Capture the cell that displays the provided text and extract its (X, Y) central coordinate. 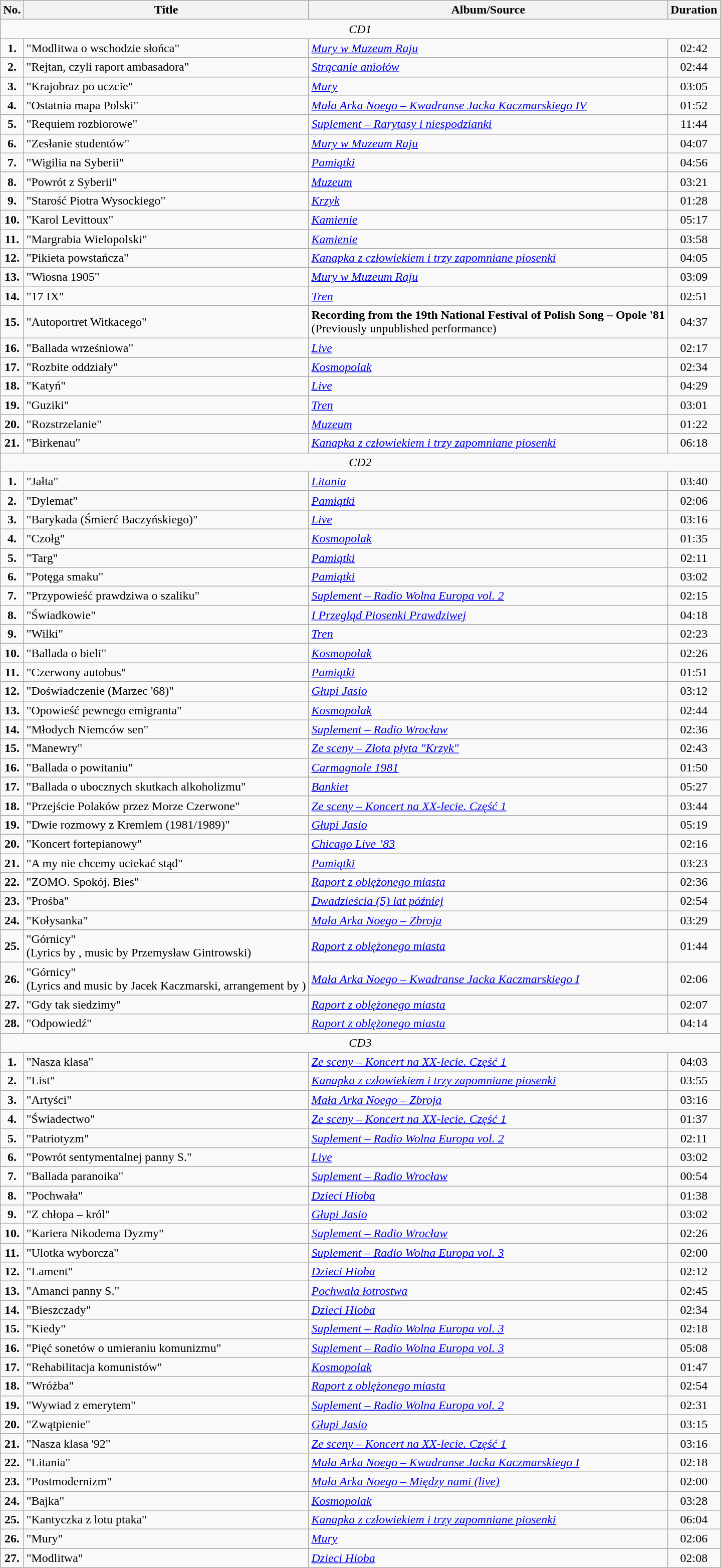
Chicago Live ’83 (488, 844)
"Czerwony autobus" (166, 672)
03:29 (694, 920)
"Ballada o bieli" (166, 653)
03:58 (694, 239)
01:35 (694, 538)
Bankiet (488, 787)
Dwadzieścia (5) lat później (488, 901)
"Manewry" (166, 748)
04:37 (694, 322)
"Opowieść pewnego emigranta" (166, 710)
05:27 (694, 787)
"Świadkowie" (166, 615)
03:05 (694, 86)
02:08 (694, 1558)
"Katyń" (166, 386)
"Litania" (166, 1462)
"Doświadczenie (Marzec '68)" (166, 691)
04:56 (694, 162)
CD2 (360, 462)
"Odpowiedź" (166, 1024)
"Lament" (166, 1272)
05:19 (694, 825)
"Świadectwo" (166, 1119)
Litania (488, 481)
"Nasza klasa '92" (166, 1443)
"Ballada wrześniowa" (166, 348)
05:08 (694, 1348)
04:07 (694, 143)
01:37 (694, 1119)
"Ballada paranoika" (166, 1176)
"Ballada o powitaniu" (166, 767)
"Przypowieść prawdziwa o szaliku" (166, 596)
"Powrót z Syberii" (166, 181)
"Kantyczka z lotu ptaka" (166, 1520)
00:54 (694, 1176)
"Mury" (166, 1539)
Carmagnole 1981 (488, 767)
"17 IX" (166, 296)
"Ballada o ubocznych skutkach alkoholizmu" (166, 787)
05:17 (694, 220)
"Dylemat" (166, 500)
01:52 (694, 105)
01:28 (694, 201)
03:12 (694, 691)
"Krajobraz po uczcie" (166, 86)
Suplement – Rarytasy i niespodzianki (488, 124)
02:15 (694, 596)
"Amanci panny S." (166, 1291)
"Ulotka wyborcza" (166, 1253)
Album/Source (488, 10)
Pochwała łotrostwa (488, 1291)
03:28 (694, 1500)
"Rozbite oddziały" (166, 367)
01:22 (694, 424)
"Wilki" (166, 634)
"Czołg" (166, 538)
01:50 (694, 767)
"Rozstrzelanie" (166, 424)
"Zwątpienie" (166, 1424)
01:44 (694, 946)
Mała Arka Noego – Kwadranse Jacka Kaczmarskiego IV (488, 105)
02:17 (694, 348)
"Patriotyzm" (166, 1138)
"Młodych Niemców sen" (166, 729)
03:01 (694, 405)
04:29 (694, 386)
"A my nie chcemy uciekać stąd" (166, 863)
"Targ" (166, 558)
"Pikieta powstańcza" (166, 258)
02:12 (694, 1272)
02:07 (694, 1005)
"Rehabilitacja komunistów" (166, 1367)
"Gdy tak siedzimy" (166, 1005)
"Requiem rozbiorowe" (166, 124)
"Autoportret Witkacego" (166, 322)
02:43 (694, 748)
"Kiedy" (166, 1329)
"Guziki" (166, 405)
Duration (694, 10)
"Przejście Polaków przez Morze Czerwone" (166, 806)
"Barykada (Śmierć Baczyńskiego)" (166, 519)
"Rejtan, czyli raport ambasadora" (166, 67)
06:18 (694, 443)
"Koncert fortepianowy" (166, 844)
04:05 (694, 258)
"Wywiad z emerytem" (166, 1405)
"Prośba" (166, 901)
28. (12, 1024)
"Postmodernizm" (166, 1481)
03:23 (694, 863)
01:38 (694, 1196)
"Kariera Nikodema Dyzmy" (166, 1234)
Strącanie aniołów (488, 67)
"Nasza klasa" (166, 1062)
03:55 (694, 1081)
06:04 (694, 1520)
01:47 (694, 1367)
CD1 (360, 29)
"List" (166, 1081)
No. (12, 10)
"Ostatnia mapa Polski" (166, 105)
02:51 (694, 296)
"Pięć sonetów o umieraniu komunizmu" (166, 1348)
"Bajka" (166, 1500)
"Wigilia na Syberii" (166, 162)
Ze sceny – Złota płyta "Krzyk" (488, 748)
"Modlitwa o wschodzie słońca" (166, 48)
Krzyk (488, 201)
02:42 (694, 48)
"Potęga smaku" (166, 577)
Mała Arka Noego – Między nami (live) (488, 1481)
"Powrót sentymentalnej panny S." (166, 1157)
03:09 (694, 277)
"Birkenau" (166, 443)
02:23 (694, 634)
"Dwie rozmowy z Kremlem (1981/1989)" (166, 825)
03:15 (694, 1424)
01:51 (694, 672)
03:40 (694, 481)
"Kołysanka" (166, 920)
04:14 (694, 1024)
04:03 (694, 1062)
CD3 (360, 1043)
"Jałta" (166, 481)
02:45 (694, 1291)
"Wróżba" (166, 1386)
"ZOMO. Spokój. Bies" (166, 882)
03:21 (694, 181)
"Starość Piotra Wysockiego" (166, 201)
"Bieszczady" (166, 1310)
Recording from the 19th National Festival of Polish Song – Opole '81(Previously unpublished performance) (488, 322)
03:44 (694, 806)
02:31 (694, 1405)
Title (166, 10)
"Wiosna 1905" (166, 277)
02:16 (694, 844)
"Górnicy"(Lyrics and music by Jacek Kaczmarski, arrangement by ) (166, 978)
11:44 (694, 124)
"Z chłopa – król" (166, 1215)
I Przegląd Piosenki Prawdziwej (488, 615)
"Artyści" (166, 1100)
04:18 (694, 615)
"Zesłanie studentów" (166, 143)
"Górnicy"(Lyrics by , music by Przemysław Gintrowski) (166, 946)
"Margrabia Wielopolski" (166, 239)
"Pochwała" (166, 1196)
"Modlitwa" (166, 1558)
"Karol Levittoux" (166, 220)
